Output the [x, y] coordinate of the center of the cell containing the given text.  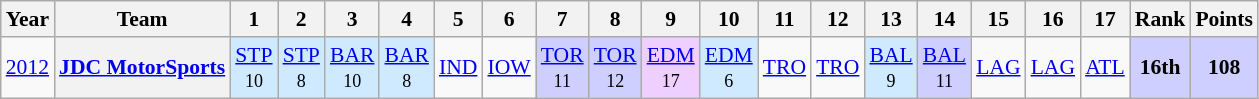
6 [508, 19]
8 [616, 19]
TOR12 [616, 68]
13 [890, 19]
ATL [1105, 68]
Team [142, 19]
BAR10 [352, 68]
15 [998, 19]
2 [302, 19]
11 [784, 19]
3 [352, 19]
7 [562, 19]
TOR11 [562, 68]
EDM17 [671, 68]
108 [1224, 68]
IOW [508, 68]
EDM6 [729, 68]
Year [28, 19]
4 [406, 19]
Rank [1160, 19]
Points [1224, 19]
JDC MotorSports [142, 68]
16 [1053, 19]
BAL11 [944, 68]
IND [458, 68]
STP8 [302, 68]
1 [254, 19]
BAL9 [890, 68]
12 [838, 19]
10 [729, 19]
5 [458, 19]
STP10 [254, 68]
2012 [28, 68]
BAR8 [406, 68]
14 [944, 19]
9 [671, 19]
17 [1105, 19]
16th [1160, 68]
